Extract the (X, Y) coordinate from the center of the cell holding the provided text.  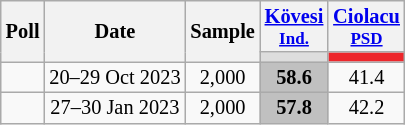
41.4 (366, 78)
Sample (222, 30)
20–29 Oct 2023 (114, 78)
KövesiInd. (294, 26)
42.2 (366, 108)
Poll (23, 30)
27–30 Jan 2023 (114, 108)
57.8 (294, 108)
58.6 (294, 78)
Date (114, 30)
CiolacuPSD (366, 26)
